Find where the given text appears and provide that cell's center as [X, Y] coordinate. 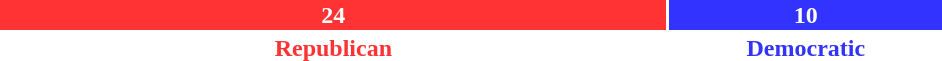
24 [334, 15]
10 [806, 15]
